Detect which cell encompasses the target text, then output its (X, Y) center coordinate. 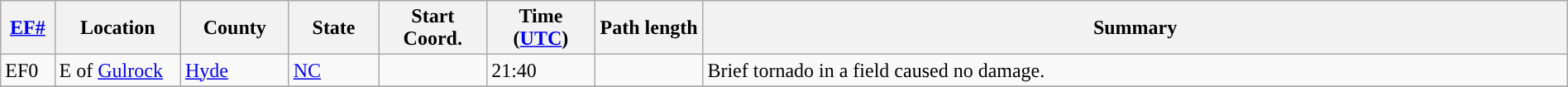
EF# (28, 28)
Location (117, 28)
Path length (648, 28)
County (235, 28)
Start Coord. (433, 28)
Hyde (235, 70)
Time (UTC) (541, 28)
State (334, 28)
Summary (1135, 28)
E of Gulrock (117, 70)
NC (334, 70)
EF0 (28, 70)
Brief tornado in a field caused no damage. (1135, 70)
21:40 (541, 70)
